Locate the cell with the specified text and output its (X, Y) center coordinate. 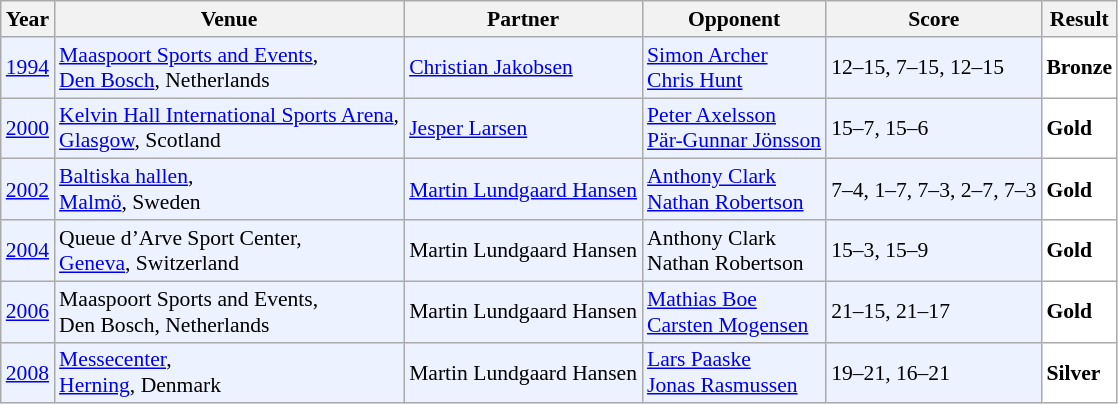
12–15, 7–15, 12–15 (934, 68)
2008 (28, 372)
Simon Archer Chris Hunt (734, 68)
Opponent (734, 19)
21–15, 21–17 (934, 312)
7–4, 1–7, 7–3, 2–7, 7–3 (934, 190)
Lars Paaske Jonas Rasmussen (734, 372)
Jesper Larsen (523, 128)
Year (28, 19)
Queue d’Arve Sport Center,Geneva, Switzerland (229, 250)
Partner (523, 19)
19–21, 16–21 (934, 372)
Kelvin Hall International Sports Arena,Glasgow, Scotland (229, 128)
2002 (28, 190)
2004 (28, 250)
Score (934, 19)
15–3, 15–9 (934, 250)
Mathias Boe Carsten Mogensen (734, 312)
1994 (28, 68)
2000 (28, 128)
Result (1079, 19)
2006 (28, 312)
Christian Jakobsen (523, 68)
Baltiska hallen,Malmö, Sweden (229, 190)
Venue (229, 19)
15–7, 15–6 (934, 128)
Messecenter,Herning, Denmark (229, 372)
Peter Axelsson Pär-Gunnar Jönsson (734, 128)
Bronze (1079, 68)
Silver (1079, 372)
